Scan for the cell matching the given text and deliver its [x, y] coordinate at center. 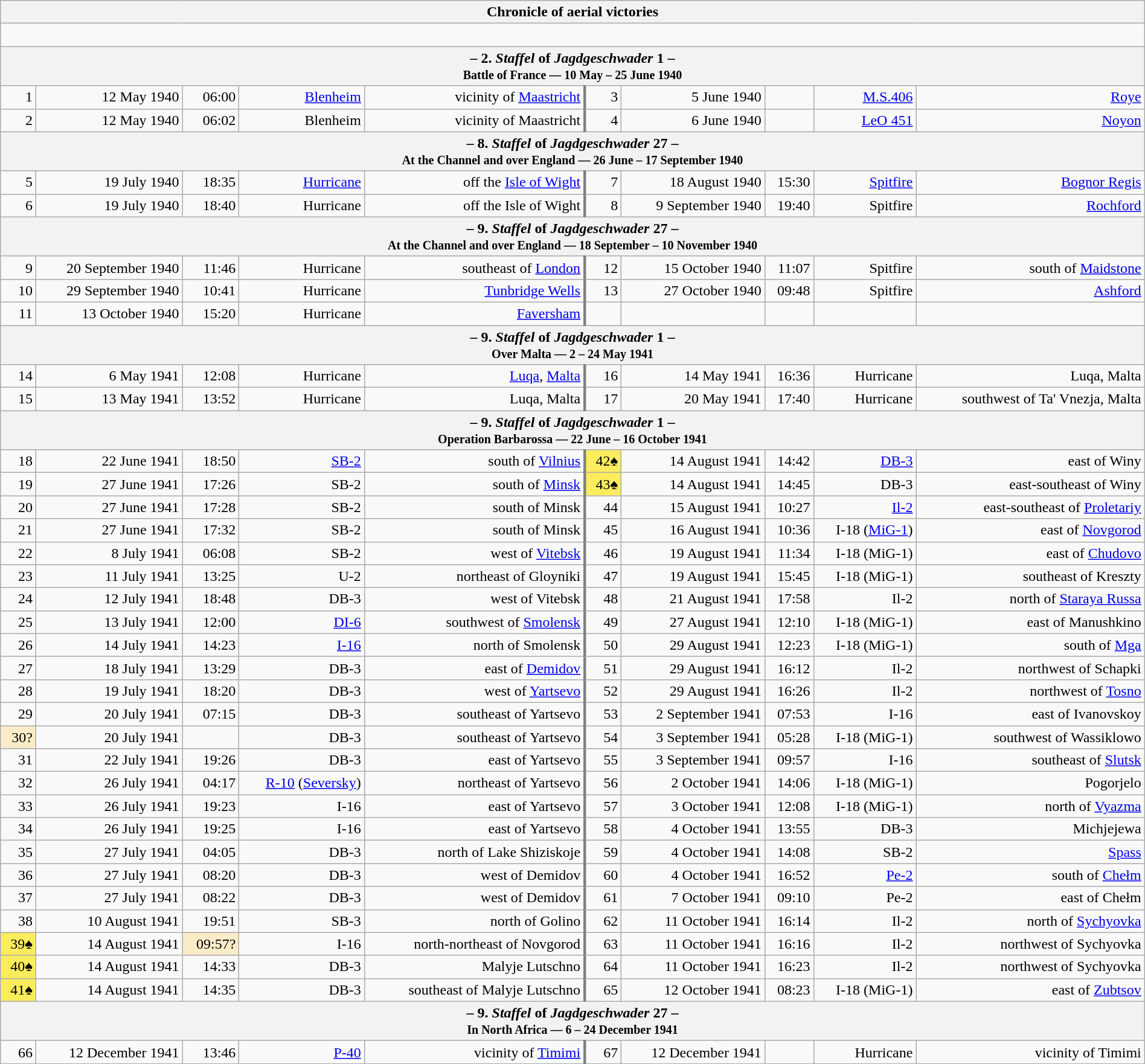
61 [603, 898]
south of Chełm [1030, 875]
29 September 1940 [109, 290]
17:26 [211, 484]
Michjejewa [1030, 829]
– 9. Staffel of Jagdgeschwader 27 –At the Channel and over England — 18 September – 10 November 1940 [572, 237]
Spass [1030, 852]
16:23 [789, 967]
north of Staraya Russa [1030, 599]
14 May 1941 [693, 376]
17:58 [789, 599]
Pogorjelo [1030, 783]
56 [603, 783]
09:10 [789, 898]
16:12 [789, 668]
19:40 [789, 205]
11:07 [789, 268]
35 [18, 852]
M.S.406 [865, 97]
14:33 [211, 967]
21 [18, 530]
25 [18, 622]
13 July 1941 [109, 622]
42♠ [603, 461]
19:23 [211, 806]
48 [603, 599]
east-southeast of Winy [1030, 484]
5 [18, 182]
1 [18, 97]
12:23 [789, 645]
04:05 [211, 852]
southeast of London [475, 268]
northwest of Tosno [1030, 691]
east of Chudovo [1030, 553]
14 [18, 376]
15 October 1940 [693, 268]
27 [18, 668]
17 [603, 399]
28 [18, 691]
northwest of Schapki [1030, 668]
south of Vilnius [475, 461]
west of Yartsevo [475, 691]
– 8. Staffel of Jagdgeschwader 27 –At the Channel and over England — 26 June – 17 September 1940 [572, 151]
16:14 [789, 921]
62 [603, 921]
14 July 1941 [109, 645]
59 [603, 852]
14:35 [211, 990]
07:15 [211, 714]
26 [18, 645]
63 [603, 944]
18:35 [211, 182]
41♠ [18, 990]
22 June 1941 [109, 461]
12 July 1941 [109, 599]
40♠ [18, 967]
65 [603, 990]
Roye [1030, 97]
18 [18, 461]
50 [603, 645]
20 September 1940 [109, 268]
16 [603, 376]
12 [603, 268]
13:55 [789, 829]
14:08 [789, 852]
east of Novgorod [1030, 530]
16:36 [789, 376]
north-northeast of Novgorod [475, 944]
southeast of Malyje Lutschno [475, 990]
east of Manushkino [1030, 622]
16:26 [789, 691]
6 June 1940 [693, 120]
2 October 1941 [693, 783]
southeast of Kreszty [1030, 576]
north of Smolensk [475, 645]
north of Sychyovka [1030, 921]
13:52 [211, 399]
11:34 [789, 553]
east of Chełm [1030, 898]
21 August 1941 [693, 599]
22 July 1941 [109, 760]
15 August 1941 [693, 507]
30? [18, 737]
19 [18, 484]
8 July 1941 [109, 553]
09:57? [211, 944]
12:10 [789, 622]
Tunbridge Wells [475, 290]
06:08 [211, 553]
northeast of Yartsevo [475, 783]
14:23 [211, 645]
16:52 [789, 875]
10:27 [789, 507]
18 July 1941 [109, 668]
09:57 [789, 760]
23 [18, 576]
44 [603, 507]
27 October 1940 [693, 290]
17:32 [211, 530]
18:40 [211, 205]
17:40 [789, 399]
18:50 [211, 461]
north of Lake Shiziskoje [475, 852]
P-40 [302, 1052]
66 [18, 1052]
Chronicle of aerial victories [572, 12]
11 July 1941 [109, 576]
9 [18, 268]
east of Ivanovskoy [1030, 714]
U-2 [302, 576]
– 2. Staffel of Jagdgeschwader 1 –Battle of France — 10 May – 25 June 1940 [572, 66]
43♠ [603, 484]
15 [18, 399]
Ashford [1030, 290]
3 [603, 97]
52 [603, 691]
south of Mga [1030, 645]
57 [603, 806]
60 [603, 875]
19:25 [211, 829]
3 October 1941 [693, 806]
64 [603, 967]
22 [18, 553]
Bognor Regis [1030, 182]
4 [603, 120]
67 [603, 1052]
55 [603, 760]
07:53 [789, 714]
DI-6 [302, 622]
south of Maidstone [1030, 268]
Faversham [475, 313]
southwest of Wassiklowo [1030, 737]
north of Golino [475, 921]
45 [603, 530]
39♠ [18, 944]
11:46 [211, 268]
18:48 [211, 599]
47 [603, 576]
SB-3 [302, 921]
east-southeast of Proletariy [1030, 507]
– 9. Staffel of Jagdgeschwader 1 –Over Malta — 2 – 24 May 1941 [572, 344]
54 [603, 737]
53 [603, 714]
– 9. Staffel of Jagdgeschwader 1 –Operation Barbarossa — 22 June – 16 October 1941 [572, 430]
east of Zubtsov [1030, 990]
20 May 1941 [693, 399]
7 [603, 182]
14:06 [789, 783]
13 October 1940 [109, 313]
east of Demidov [475, 668]
51 [603, 668]
16 August 1941 [693, 530]
38 [18, 921]
6 [18, 205]
08:22 [211, 898]
12:00 [211, 622]
33 [18, 806]
7 October 1941 [693, 898]
19 July 1941 [109, 691]
southeast of Slutsk [1030, 760]
10:41 [211, 290]
16:16 [789, 944]
09:48 [789, 290]
10 [18, 290]
LeO 451 [865, 120]
36 [18, 875]
32 [18, 783]
12 October 1941 [693, 990]
04:17 [211, 783]
Noyon [1030, 120]
37 [18, 898]
06:00 [211, 97]
27 August 1941 [693, 622]
southwest of Smolensk [475, 622]
15:30 [789, 182]
34 [18, 829]
29 [18, 714]
46 [603, 553]
14:45 [789, 484]
north of Vyazma [1030, 806]
19:26 [211, 760]
31 [18, 760]
8 [603, 205]
18 August 1940 [693, 182]
– 9. Staffel of Jagdgeschwader 27 –In North Africa — 6 – 24 December 1941 [572, 1021]
15:20 [211, 313]
5 June 1940 [693, 97]
18:20 [211, 691]
R-10 (Seversky) [302, 783]
13 May 1941 [109, 399]
20 [18, 507]
2 [18, 120]
58 [603, 829]
10 August 1941 [109, 921]
15:45 [789, 576]
Malyje Lutschno [475, 967]
19:51 [211, 921]
Rochford [1030, 205]
2 September 1941 [693, 714]
east of Winy [1030, 461]
24 [18, 599]
10:36 [789, 530]
17:28 [211, 507]
14:42 [789, 461]
9 September 1940 [693, 205]
08:20 [211, 875]
06:02 [211, 120]
southwest of Ta' Vnezja, Malta [1030, 399]
05:28 [789, 737]
13:29 [211, 668]
11 [18, 313]
northeast of Gloyniki [475, 576]
13:46 [211, 1052]
08:23 [789, 990]
13:25 [211, 576]
49 [603, 622]
13 [603, 290]
6 May 1941 [109, 376]
